Return (x, y) of the center of cell containing provided text 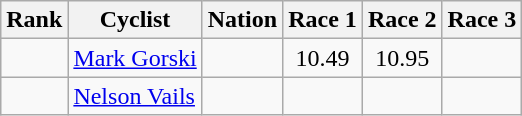
10.49 (323, 58)
10.95 (402, 58)
Rank (34, 20)
Race 1 (323, 20)
Nation (242, 20)
Mark Gorski (135, 58)
Nelson Vails (135, 96)
Cyclist (135, 20)
Race 3 (482, 20)
Race 2 (402, 20)
